Output the [x, y] coordinate of the center of the cell containing the given text.  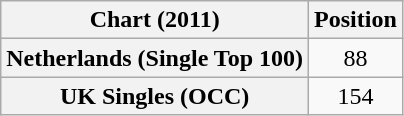
154 [356, 96]
UK Singles (OCC) [155, 96]
Netherlands (Single Top 100) [155, 58]
Chart (2011) [155, 20]
Position [356, 20]
88 [356, 58]
